Pinpoint the cell where the given text exists, returning its (X, Y) midpoint coordinate. 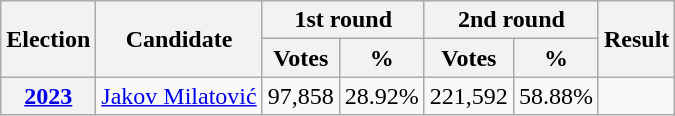
97,858 (300, 96)
1st round (343, 20)
28.92% (382, 96)
Candidate (179, 39)
221,592 (468, 96)
Result (636, 39)
2023 (48, 96)
2nd round (511, 20)
Jakov Milatović (179, 96)
58.88% (556, 96)
Election (48, 39)
